Pinpoint the cell where the given text exists, returning its (X, Y) midpoint coordinate. 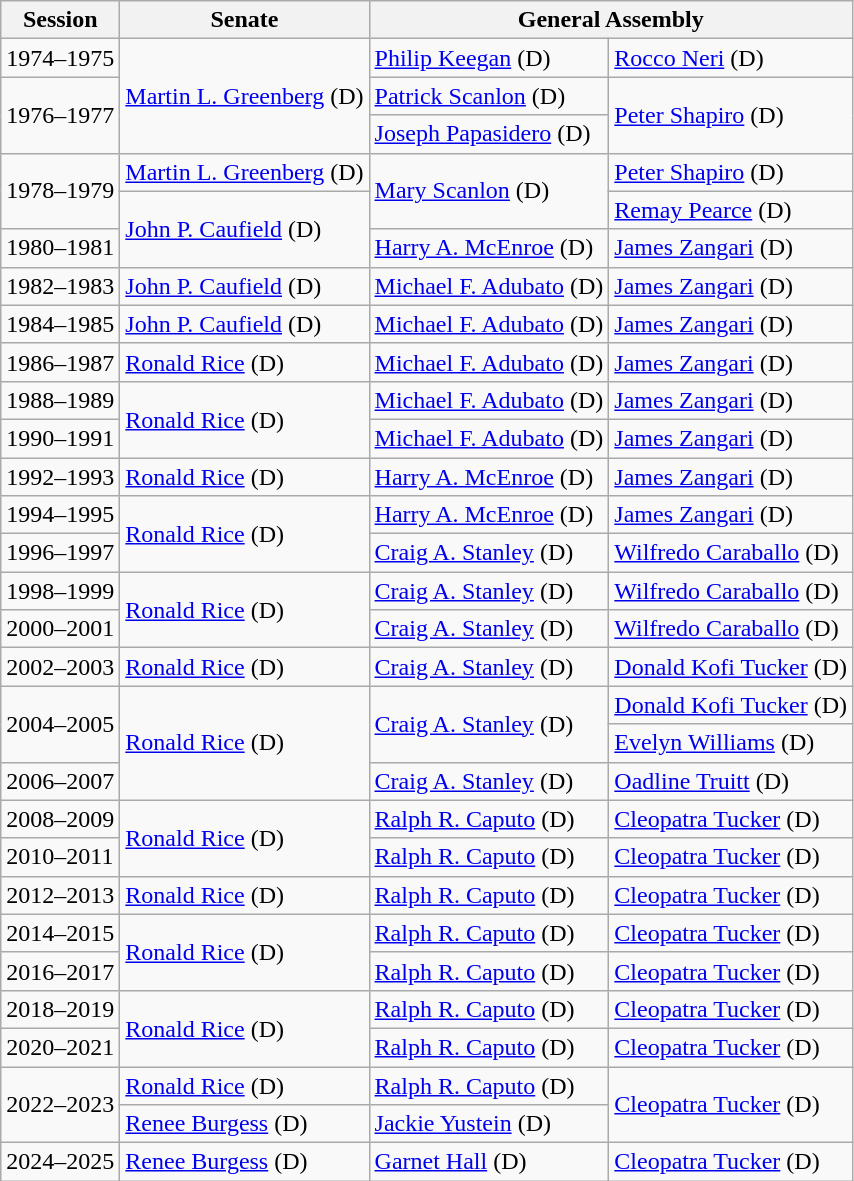
1974–1975 (60, 58)
2010–2011 (60, 857)
2018–2019 (60, 1009)
2006–2007 (60, 781)
2000–2001 (60, 629)
Evelyn Williams (D) (731, 743)
1990–1991 (60, 438)
1996–1997 (60, 553)
Oadline Truitt (D) (731, 781)
1980–1981 (60, 248)
Jackie Yustein (D) (489, 1124)
2008–2009 (60, 819)
1988–1989 (60, 400)
2012–2013 (60, 895)
1994–1995 (60, 515)
2002–2003 (60, 667)
1978–1979 (60, 191)
Garnet Hall (D) (489, 1162)
Senate (244, 20)
Patrick Scanlon (D) (489, 96)
1976–1977 (60, 115)
1982–1983 (60, 286)
Mary Scanlon (D) (489, 191)
2024–2025 (60, 1162)
1992–1993 (60, 477)
2020–2021 (60, 1047)
2004–2005 (60, 724)
2014–2015 (60, 933)
General Assembly (611, 20)
1984–1985 (60, 324)
Philip Keegan (D) (489, 58)
1998–1999 (60, 591)
Joseph Papasidero (D) (489, 134)
2022–2023 (60, 1104)
Remay Pearce (D) (731, 210)
Rocco Neri (D) (731, 58)
1986–1987 (60, 362)
Session (60, 20)
2016–2017 (60, 971)
